Provide the [x, y] coordinate of the cell's center where the given text is located.  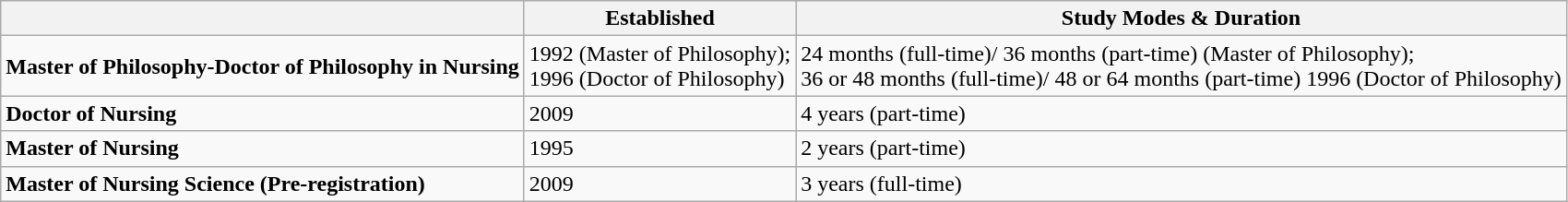
Master of Philosophy-Doctor of Philosophy in Nursing [263, 66]
1992 (Master of Philosophy);1996 (Doctor of Philosophy) [659, 66]
1995 [659, 149]
Master of Nursing [263, 149]
Doctor of Nursing [263, 113]
Study Modes & Duration [1182, 18]
4 years (part-time) [1182, 113]
2 years (part-time) [1182, 149]
3 years (full-time) [1182, 184]
Master of Nursing Science (Pre-registration) [263, 184]
Established [659, 18]
